Locate the cell with the specified text and output its (x, y) center coordinate. 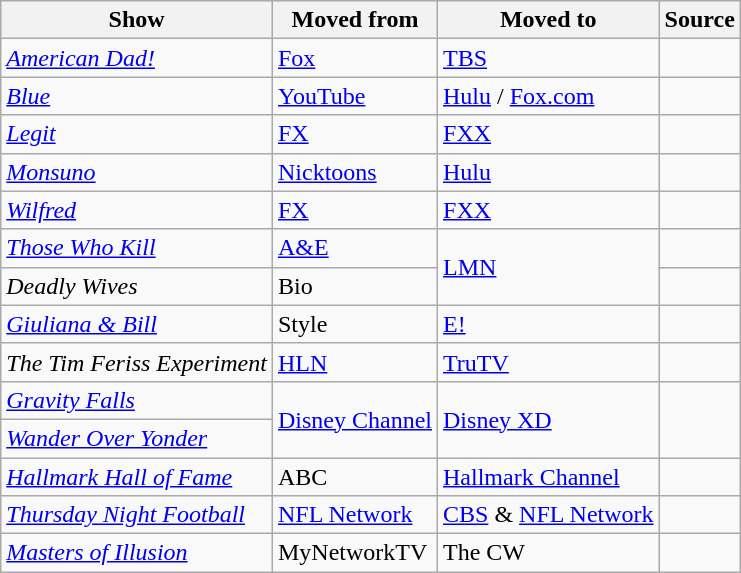
Disney XD (549, 419)
Wilfred (137, 210)
LMN (549, 267)
Hallmark Hall of Fame (137, 477)
Show (137, 20)
Monsuno (137, 172)
YouTube (354, 96)
Hulu (549, 172)
American Dad! (137, 58)
Gravity Falls (137, 400)
Moved from (354, 20)
A&E (354, 248)
Those Who Kill (137, 248)
Nicktoons (354, 172)
The Tim Feriss Experiment (137, 362)
Style (354, 324)
Legit (137, 134)
TruTV (549, 362)
Moved to (549, 20)
Hulu / Fox.com (549, 96)
Source (700, 20)
Masters of Illusion (137, 553)
Fox (354, 58)
Blue (137, 96)
ABC (354, 477)
Wander Over Yonder (137, 438)
NFL Network (354, 515)
Deadly Wives (137, 286)
HLN (354, 362)
E! (549, 324)
Thursday Night Football (137, 515)
Bio (354, 286)
Hallmark Channel (549, 477)
The CW (549, 553)
TBS (549, 58)
MyNetworkTV (354, 553)
CBS & NFL Network (549, 515)
Giuliana & Bill (137, 324)
Disney Channel (354, 419)
